Extract the (X, Y) coordinate from the center of the cell holding the provided text.  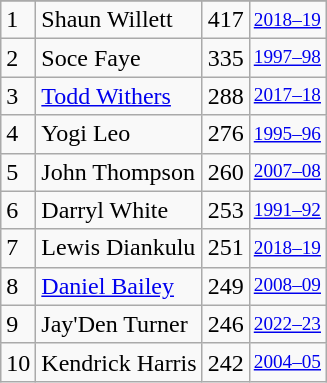
9 (18, 324)
Todd Withers (119, 96)
288 (226, 96)
2008–09 (287, 286)
251 (226, 248)
7 (18, 248)
417 (226, 20)
10 (18, 362)
242 (226, 362)
6 (18, 210)
Lewis Diankulu (119, 248)
Shaun Willett (119, 20)
Jay'Den Turner (119, 324)
4 (18, 134)
1995–96 (287, 134)
253 (226, 210)
246 (226, 324)
2022–23 (287, 324)
5 (18, 172)
Kendrick Harris (119, 362)
3 (18, 96)
2007–08 (287, 172)
John Thompson (119, 172)
Darryl White (119, 210)
260 (226, 172)
Soce Faye (119, 58)
2004–05 (287, 362)
1 (18, 20)
1997–98 (287, 58)
Daniel Bailey (119, 286)
2 (18, 58)
8 (18, 286)
276 (226, 134)
1991–92 (287, 210)
Yogi Leo (119, 134)
249 (226, 286)
335 (226, 58)
2017–18 (287, 96)
